Extract the [x, y] coordinate from the center of the cell holding the provided text.  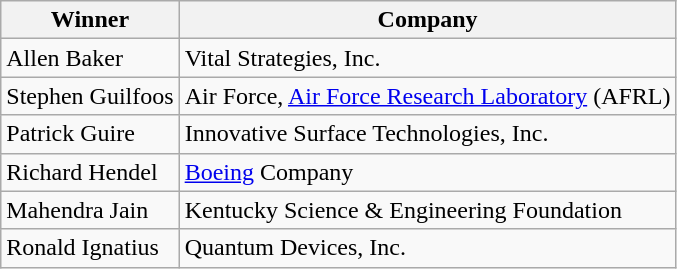
Quantum Devices, Inc. [428, 248]
Vital Strategies, Inc. [428, 58]
Winner [90, 20]
Company [428, 20]
Richard Hendel [90, 172]
Stephen Guilfoos [90, 96]
Ronald Ignatius [90, 248]
Innovative Surface Technologies, Inc. [428, 134]
Boeing Company [428, 172]
Mahendra Jain [90, 210]
Kentucky Science & Engineering Foundation [428, 210]
Air Force, Air Force Research Laboratory (AFRL) [428, 96]
Allen Baker [90, 58]
Patrick Guire [90, 134]
